Search for the cell housing the specified text and yield its [x, y] center coordinate. 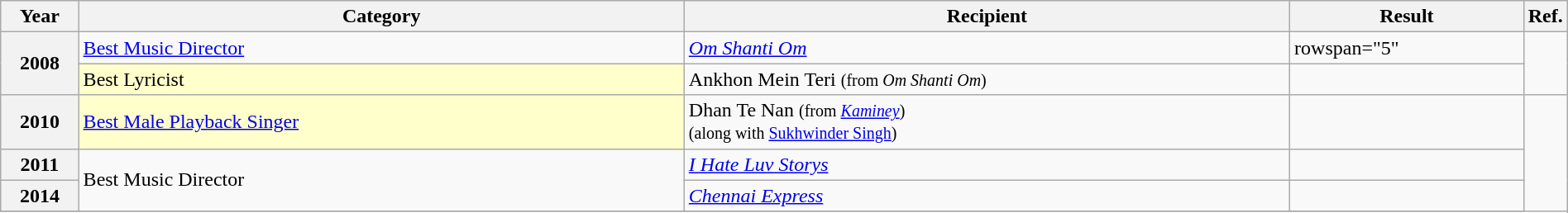
2008 [40, 64]
2010 [40, 122]
Recipient [987, 17]
2014 [40, 196]
Best Lyricist [381, 79]
Year [40, 17]
Result [1408, 17]
rowspan="5" [1408, 48]
Dhan Te Nan (from Kaminey)(along with Sukhwinder Singh) [987, 122]
Ankhon Mein Teri (from Om Shanti Om) [987, 79]
Best Male Playback Singer [381, 122]
Category [381, 17]
I Hate Luv Storys [987, 164]
Ref. [1545, 17]
Chennai Express [987, 196]
Om Shanti Om [987, 48]
2011 [40, 164]
